Search for the cell housing the specified text and yield its (x, y) center coordinate. 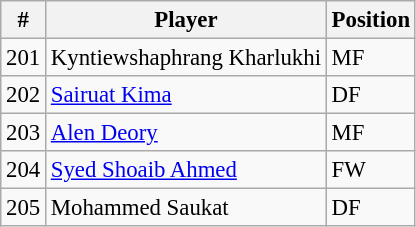
Syed Shoaib Ahmed (186, 170)
201 (24, 58)
Alen Deory (186, 133)
204 (24, 170)
203 (24, 133)
Position (370, 20)
Player (186, 20)
Mohammed Saukat (186, 208)
202 (24, 95)
Kyntiewshaphrang Kharlukhi (186, 58)
FW (370, 170)
Sairuat Kima (186, 95)
205 (24, 208)
# (24, 20)
